Find where the given text appears and provide that cell's center as (X, Y) coordinate. 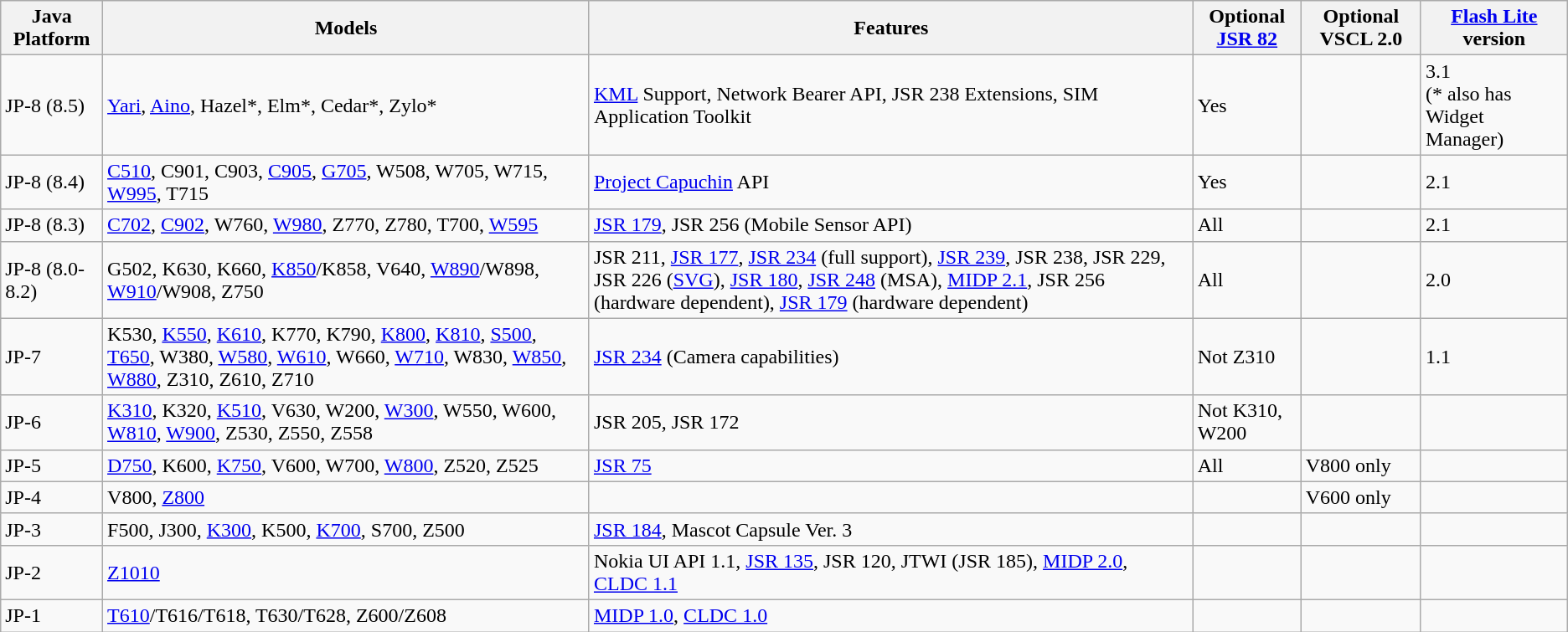
Yari, Aino, Hazel*, Elm*, Cedar*, Zylo* (347, 105)
JP-8 (8.3) (52, 225)
K310, K320, K510, V630, W200, W300, W550, W600, W810, W900, Z530, Z550, Z558 (347, 422)
Nokia UI API 1.1, JSR 135, JSR 120, JTWI (JSR 185), MIDP 2.0, CLDC 1.1 (891, 573)
JP-1 (52, 615)
JP-4 (52, 497)
JP-3 (52, 529)
Optional JSR 82 (1246, 28)
F500, J300, K300, K500, K700, S700, Z500 (347, 529)
Z1010 (347, 573)
Not K310, W200 (1246, 422)
JP-8 (8.0-8.2) (52, 280)
Features (891, 28)
JP-8 (8.5) (52, 105)
JP-7 (52, 357)
C510, C901, C903, C905, G705, W508, W705, W715, W995, T715 (347, 182)
JSR 184, Mascot Capsule Ver. 3 (891, 529)
Java Platform (52, 28)
T610/T616/T618, T630/T628, Z600/Z608 (347, 615)
Optional VSCL 2.0 (1360, 28)
MIDP 1.0, CLDC 1.0 (891, 615)
D750, K600, K750, V600, W700, W800, Z520, Z525 (347, 465)
K530, K550, K610, K770, K790, K800, K810, S500, T650, W380, W580, W610, W660, W710, W830, W850, W880, Z310, Z610, Z710 (347, 357)
Flash Lite version (1494, 28)
JP-2 (52, 573)
JSR 75 (891, 465)
G502, K630, K660, K850/K858, V640, W890/W898, W910/W908, Z750 (347, 280)
3.1(* also has Widget Manager) (1494, 105)
Project Capuchin API (891, 182)
C702, C902, W760, W980, Z770, Z780, T700, W595 (347, 225)
Not Z310 (1246, 357)
JSR 234 (Camera capabilities) (891, 357)
JP-5 (52, 465)
V600 only (1360, 497)
V800 only (1360, 465)
V800, Z800 (347, 497)
JP-6 (52, 422)
2.0 (1494, 280)
1.1 (1494, 357)
KML Support, Network Bearer API, JSR 238 Extensions, SIM Application Toolkit (891, 105)
JSR 179, JSR 256 (Mobile Sensor API) (891, 225)
JSR 205, JSR 172 (891, 422)
Models (347, 28)
JP-8 (8.4) (52, 182)
